Provide the [x, y] coordinate of the cell's center where the given text is located.  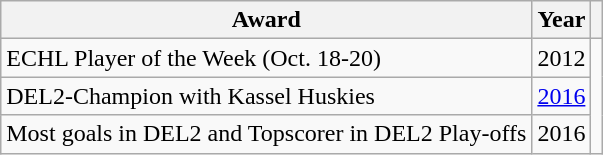
Year [562, 20]
ECHL Player of the Week (Oct. 18-20) [266, 58]
2012 [562, 58]
DEL2-Champion with Kassel Huskies [266, 96]
Most goals in DEL2 and Topscorer in DEL2 Play-offs [266, 134]
Award [266, 20]
